Detect which cell encompasses the target text, then output its [x, y] center coordinate. 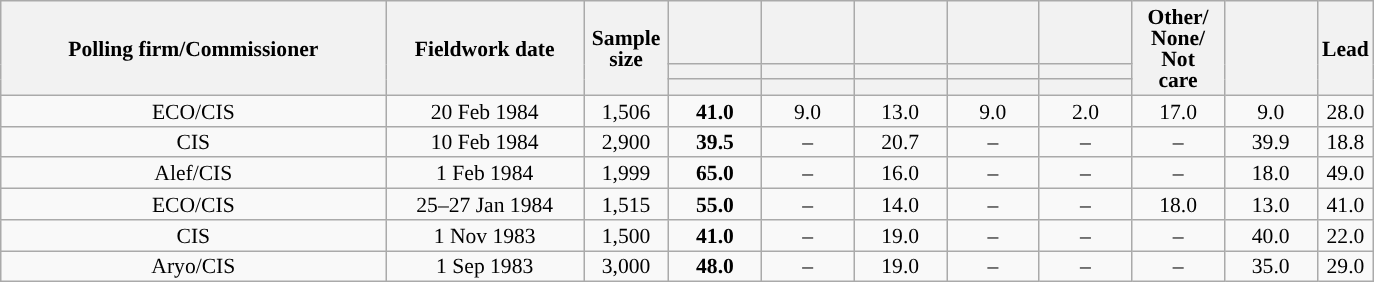
10 Feb 1984 [485, 142]
18.8 [1346, 142]
65.0 [716, 174]
35.0 [1270, 266]
49.0 [1346, 174]
Fieldwork date [485, 48]
Aryo/CIS [194, 266]
20.7 [900, 142]
1 Sep 1983 [485, 266]
48.0 [716, 266]
Sample size [626, 48]
39.5 [716, 142]
2,900 [626, 142]
1,500 [626, 236]
28.0 [1346, 110]
20 Feb 1984 [485, 110]
3,000 [626, 266]
1,515 [626, 204]
1,506 [626, 110]
1 Nov 1983 [485, 236]
Other/None/Notcare [1178, 48]
2.0 [1086, 110]
14.0 [900, 204]
Lead [1346, 48]
39.9 [1270, 142]
29.0 [1346, 266]
Polling firm/Commissioner [194, 48]
40.0 [1270, 236]
Alef/CIS [194, 174]
55.0 [716, 204]
22.0 [1346, 236]
1 Feb 1984 [485, 174]
16.0 [900, 174]
1,999 [626, 174]
25–27 Jan 1984 [485, 204]
17.0 [1178, 110]
